Identify which cell holds the provided text, then report its (X, Y) central coordinate. 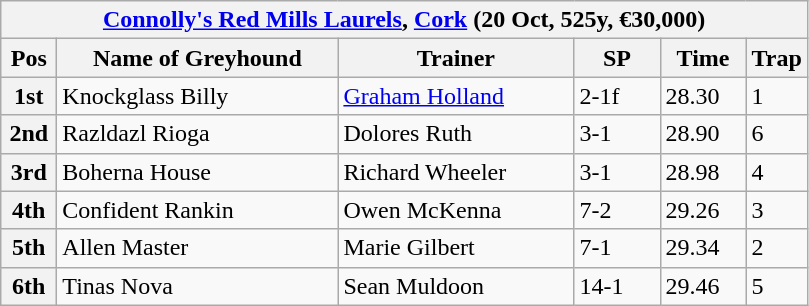
28.98 (703, 172)
14-1 (617, 286)
Tinas Nova (198, 286)
SP (617, 58)
Graham Holland (456, 96)
7-1 (617, 248)
Pos (29, 58)
Connolly's Red Mills Laurels, Cork (20 Oct, 525y, €30,000) (404, 20)
1st (29, 96)
4th (29, 210)
Time (703, 58)
28.90 (703, 134)
Trap (776, 58)
5 (776, 286)
4 (776, 172)
Dolores Ruth (456, 134)
3 (776, 210)
Razldazl Rioga (198, 134)
Allen Master (198, 248)
7-2 (617, 210)
29.46 (703, 286)
2 (776, 248)
Owen McKenna (456, 210)
Confident Rankin (198, 210)
Richard Wheeler (456, 172)
Sean Muldoon (456, 286)
Trainer (456, 58)
5th (29, 248)
1 (776, 96)
2-1f (617, 96)
2nd (29, 134)
6th (29, 286)
29.34 (703, 248)
Name of Greyhound (198, 58)
Boherna House (198, 172)
Knockglass Billy (198, 96)
29.26 (703, 210)
28.30 (703, 96)
3rd (29, 172)
6 (776, 134)
Marie Gilbert (456, 248)
